Scan for the cell matching the given text and deliver its (X, Y) coordinate at center. 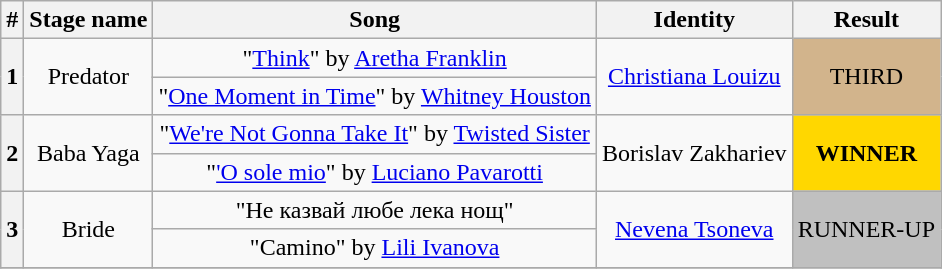
# (12, 20)
"Camino" by Lili Ivanova (375, 248)
Identity (694, 20)
RUNNER-UP (866, 229)
Song (375, 20)
Bride (88, 229)
1 (12, 77)
Baba Yaga (88, 153)
THIRD (866, 77)
"We're Not Gonna Take It" by Twisted Sister (375, 134)
"Think" by Aretha Franklin (375, 58)
"One Moment in Time" by Whitney Houston (375, 96)
WINNER (866, 153)
"Не казвай любе лека нощ" (375, 210)
Predator (88, 77)
Borislav Zakhariev (694, 153)
Stage name (88, 20)
Christiana Louizu (694, 77)
3 (12, 229)
"'O sole mio" by Luciano Pavarotti (375, 172)
2 (12, 153)
Result (866, 20)
Nevena Tsoneva (694, 229)
